Provide the [x, y] coordinate of the cell's center where the given text is located.  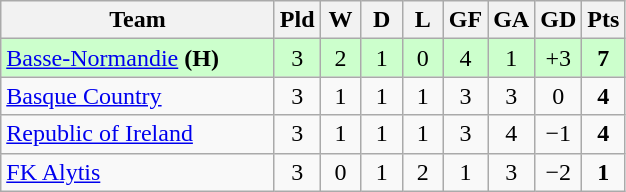
W [340, 20]
7 [604, 58]
Pld [297, 20]
FK Alytis [138, 172]
GF [465, 20]
Team [138, 20]
Basque Country [138, 96]
Republic of Ireland [138, 134]
GA [512, 20]
Pts [604, 20]
−2 [558, 172]
+3 [558, 58]
−1 [558, 134]
GD [558, 20]
D [382, 20]
L [422, 20]
Basse-Normandie (H) [138, 58]
